Return the (X, Y) coordinate for the center point of the cell that contains the specified text.  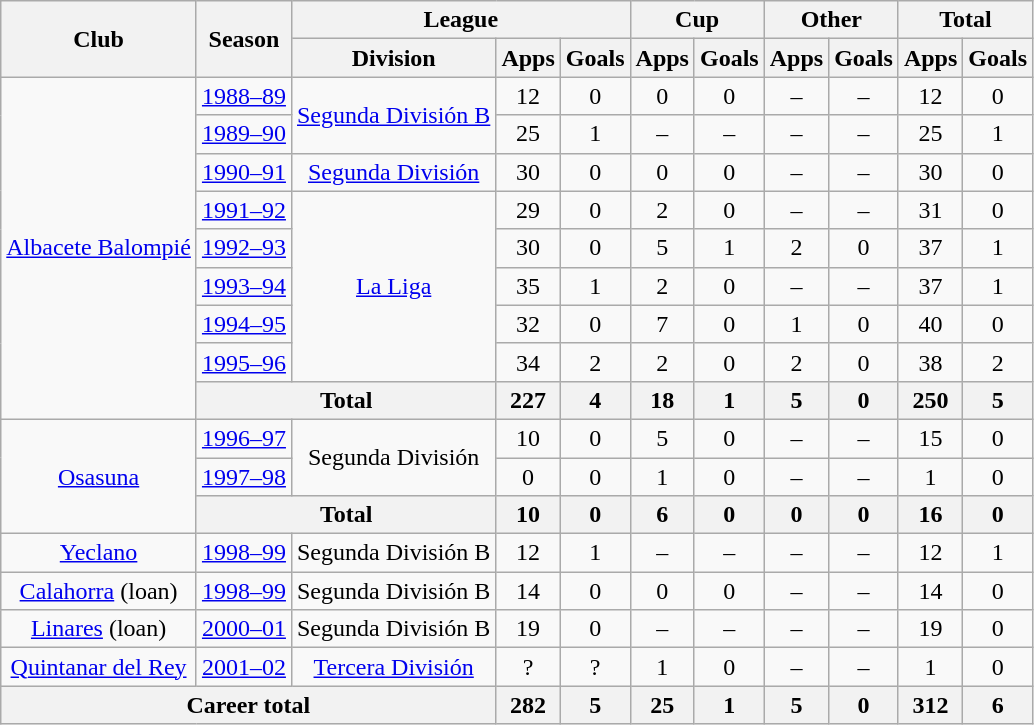
1990–91 (244, 172)
38 (930, 362)
Quintanar del Rey (99, 667)
Yeclano (99, 553)
Cup (697, 20)
Other (831, 20)
312 (930, 705)
15 (930, 438)
2000–01 (244, 629)
La Liga (393, 286)
1997–98 (244, 477)
Calahorra (loan) (99, 591)
1994–95 (244, 324)
Osasuna (99, 476)
4 (595, 400)
2001–02 (244, 667)
250 (930, 400)
Club (99, 39)
31 (930, 210)
16 (930, 515)
7 (662, 324)
Tercera División (393, 667)
40 (930, 324)
35 (528, 286)
1992–93 (244, 248)
1991–92 (244, 210)
Division (393, 58)
Career total (248, 705)
282 (528, 705)
1996–97 (244, 438)
Season (244, 39)
Linares (loan) (99, 629)
1989–90 (244, 134)
1988–89 (244, 96)
34 (528, 362)
32 (528, 324)
227 (528, 400)
Albacete Balompié (99, 248)
29 (528, 210)
1995–96 (244, 362)
1993–94 (244, 286)
League (460, 20)
18 (662, 400)
